Return [X, Y] of the center of cell containing provided text 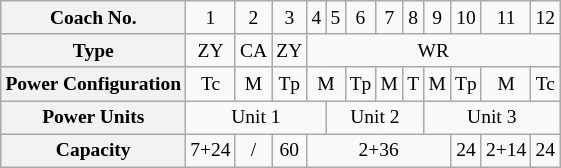
Unit 2 [375, 118]
6 [360, 18]
CA [253, 50]
10 [466, 18]
11 [506, 18]
WR [434, 50]
5 [336, 18]
2+14 [506, 150]
2+36 [378, 150]
Power Configuration [94, 84]
Type [94, 50]
8 [414, 18]
9 [438, 18]
/ [253, 150]
Unit 3 [492, 118]
7+24 [211, 150]
3 [290, 18]
12 [546, 18]
2 [253, 18]
1 [211, 18]
7 [390, 18]
T [414, 84]
Power Units [94, 118]
Coach No. [94, 18]
Capacity [94, 150]
Unit 1 [256, 118]
4 [316, 18]
60 [290, 150]
